Return the [X, Y] coordinate for the center point of the cell that contains the specified text.  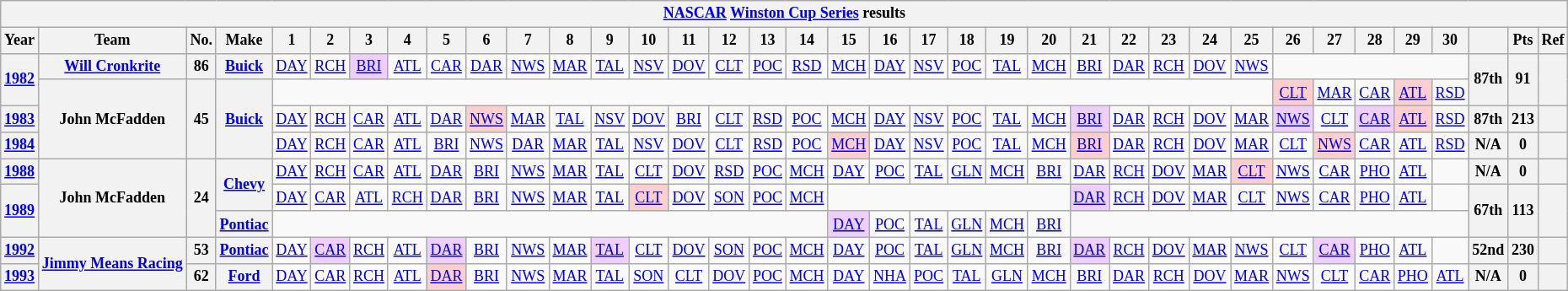
29 [1413, 40]
4 [407, 40]
45 [201, 119]
53 [201, 250]
1993 [20, 277]
22 [1130, 40]
Ref [1553, 40]
9 [610, 40]
21 [1089, 40]
Pts [1523, 40]
Make [244, 40]
NHA [890, 277]
230 [1523, 250]
Chevy [244, 185]
1984 [20, 145]
12 [729, 40]
NASCAR Winston Cup Series results [784, 13]
14 [807, 40]
52nd [1489, 250]
16 [890, 40]
62 [201, 277]
67th [1489, 211]
1992 [20, 250]
19 [1007, 40]
Year [20, 40]
6 [487, 40]
8 [570, 40]
26 [1293, 40]
20 [1049, 40]
23 [1168, 40]
10 [649, 40]
13 [768, 40]
1989 [20, 211]
Ford [244, 277]
18 [967, 40]
1988 [20, 172]
3 [369, 40]
213 [1523, 118]
5 [447, 40]
1983 [20, 118]
Team [112, 40]
1 [292, 40]
7 [528, 40]
28 [1375, 40]
86 [201, 66]
2 [330, 40]
91 [1523, 79]
Jimmy Means Racing [112, 263]
Will Cronkrite [112, 66]
25 [1252, 40]
No. [201, 40]
15 [849, 40]
11 [689, 40]
113 [1523, 211]
27 [1334, 40]
30 [1450, 40]
17 [929, 40]
1982 [20, 79]
